Find where the given text appears and provide that cell's center as (x, y) coordinate. 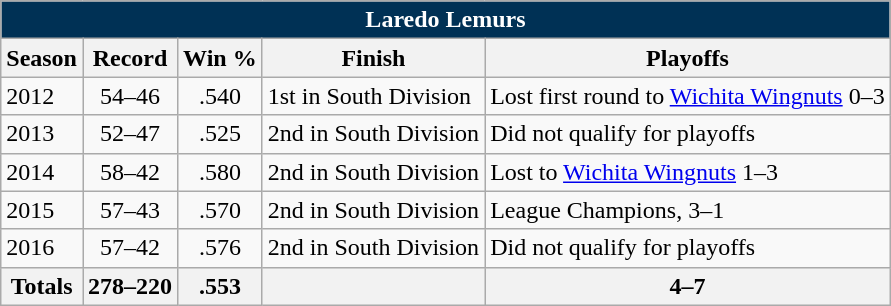
4–7 (688, 286)
Win % (220, 58)
2014 (42, 172)
1st in South Division (373, 96)
.570 (220, 210)
54–46 (130, 96)
Season (42, 58)
278–220 (130, 286)
2012 (42, 96)
Playoffs (688, 58)
Totals (42, 286)
.553 (220, 286)
2015 (42, 210)
57–42 (130, 248)
.525 (220, 134)
.576 (220, 248)
Finish (373, 58)
.580 (220, 172)
2013 (42, 134)
Lost to Wichita Wingnuts 1–3 (688, 172)
58–42 (130, 172)
52–47 (130, 134)
Laredo Lemurs (446, 20)
Record (130, 58)
2016 (42, 248)
.540 (220, 96)
57–43 (130, 210)
League Champions, 3–1 (688, 210)
Lost first round to Wichita Wingnuts 0–3 (688, 96)
